Find where the given text appears and provide that cell's center as (x, y) coordinate. 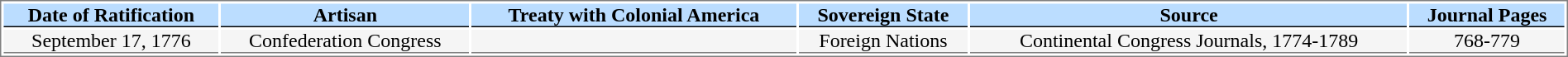
September 17, 1776 (111, 41)
Artisan (345, 15)
Foreign Nations (883, 41)
Source (1188, 15)
Date of Ratification (111, 15)
Continental Congress Journals, 1774-1789 (1188, 41)
Journal Pages (1487, 15)
Confederation Congress (345, 41)
Sovereign State (883, 15)
Treaty with Colonial America (633, 15)
768-779 (1487, 41)
